Provide the (X, Y) coordinate of the cell's center where the given text is located.  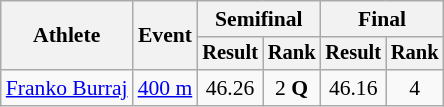
2 Q (292, 88)
46.16 (353, 88)
Semifinal (258, 19)
4 (415, 88)
Franko Burraj (67, 88)
Final (382, 19)
400 m (166, 88)
46.26 (230, 88)
Event (166, 36)
Athlete (67, 36)
